For the text-containing cell, return its midpoint in [x, y] coordinate format. 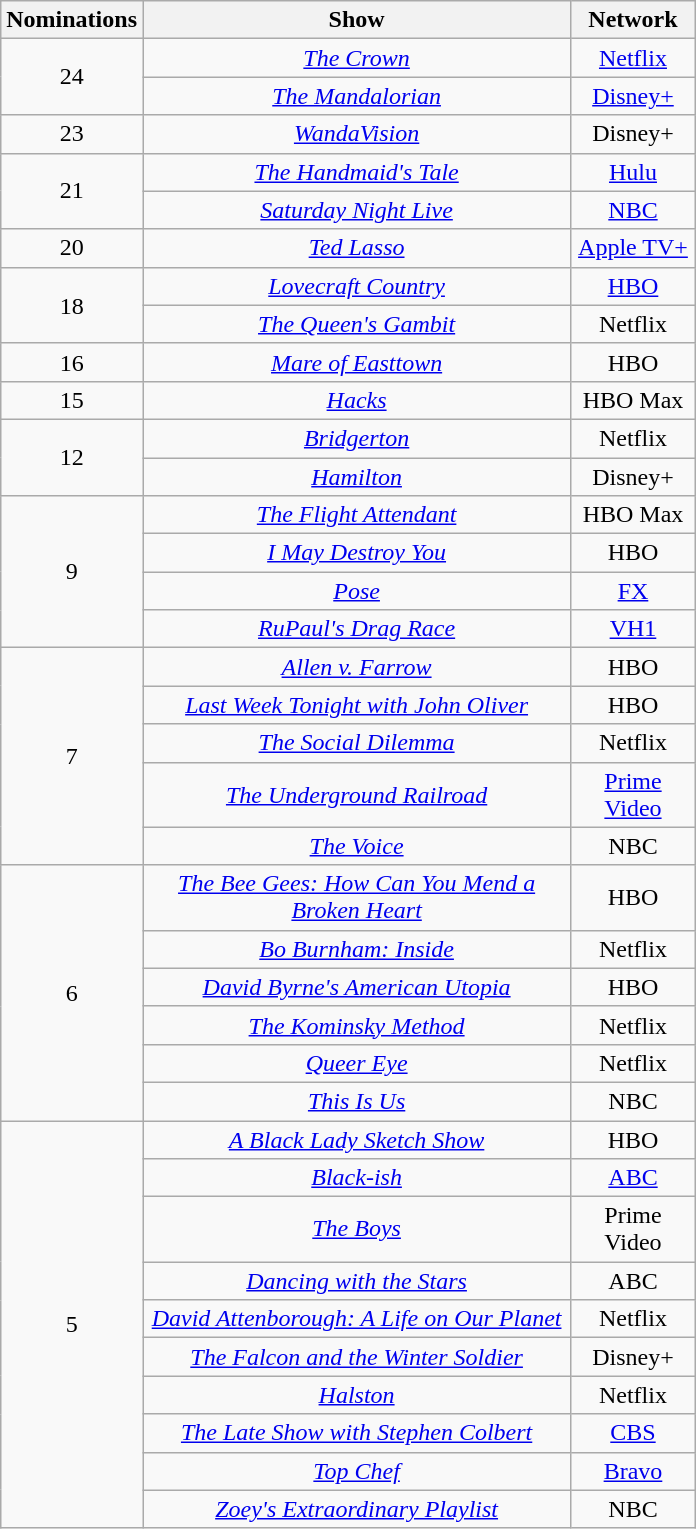
The Falcon and the Winter Soldier [356, 1357]
The Bee Gees: How Can You Mend a Broken Heart [356, 898]
18 [72, 305]
Dancing with the Stars [356, 1281]
The Kominsky Method [356, 1025]
Bridgerton [356, 438]
Last Week Tonight with John Oliver [356, 705]
9 [72, 572]
Bravo [634, 1471]
David Attenborough: A Life on Our Planet [356, 1319]
A Black Lady Sketch Show [356, 1139]
David Byrne's American Utopia [356, 987]
I May Destroy You [356, 553]
Black-ish [356, 1178]
6 [72, 992]
FX [634, 591]
Hacks [356, 400]
5 [72, 1324]
15 [72, 400]
Show [356, 20]
Top Chef [356, 1471]
Mare of Easttown [356, 362]
23 [72, 134]
Hulu [634, 172]
Nominations [72, 20]
The Crown [356, 58]
Hamilton [356, 477]
Halston [356, 1395]
21 [72, 191]
The Mandalorian [356, 96]
7 [72, 756]
The Underground Railroad [356, 794]
RuPaul's Drag Race [356, 629]
24 [72, 77]
The Voice [356, 846]
VH1 [634, 629]
Pose [356, 591]
Apple TV+ [634, 248]
Saturday Night Live [356, 210]
Ted Lasso [356, 248]
Network [634, 20]
This Is Us [356, 1101]
16 [72, 362]
The Social Dilemma [356, 743]
The Flight Attendant [356, 515]
Allen v. Farrow [356, 667]
Bo Burnham: Inside [356, 949]
Zoey's Extraordinary Playlist [356, 1509]
The Queen's Gambit [356, 324]
CBS [634, 1433]
The Late Show with Stephen Colbert [356, 1433]
Queer Eye [356, 1063]
The Handmaid's Tale [356, 172]
12 [72, 457]
Lovecraft Country [356, 286]
20 [72, 248]
The Boys [356, 1230]
WandaVision [356, 134]
